Find where the given text appears and provide that cell's center as [x, y] coordinate. 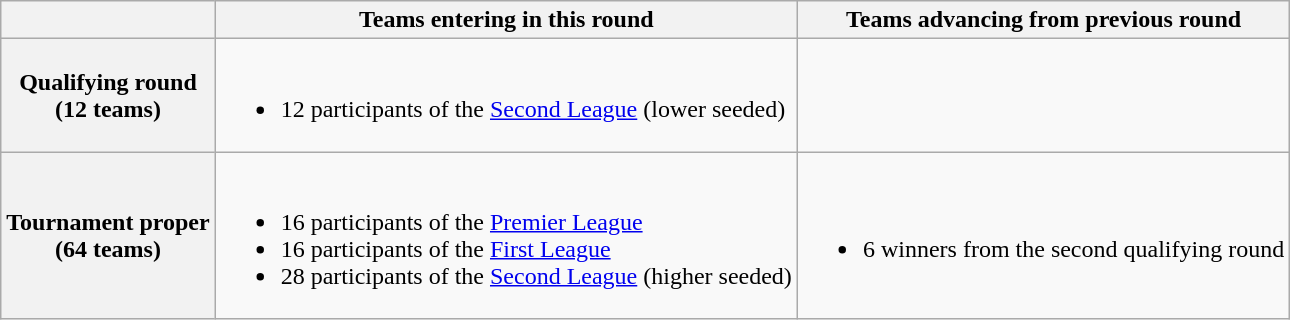
Teams entering in this round [506, 20]
Teams advancing from previous round [1043, 20]
16 participants of the Premier League16 participants of the First League28 participants of the Second League (higher seeded) [506, 236]
Qualifying round (12 teams) [108, 96]
Tournament proper (64 teams) [108, 236]
6 winners from the second qualifying round [1043, 236]
12 participants of the Second League (lower seeded) [506, 96]
